Determine the (x, y) coordinate at the center of the cell enclosing the given text.  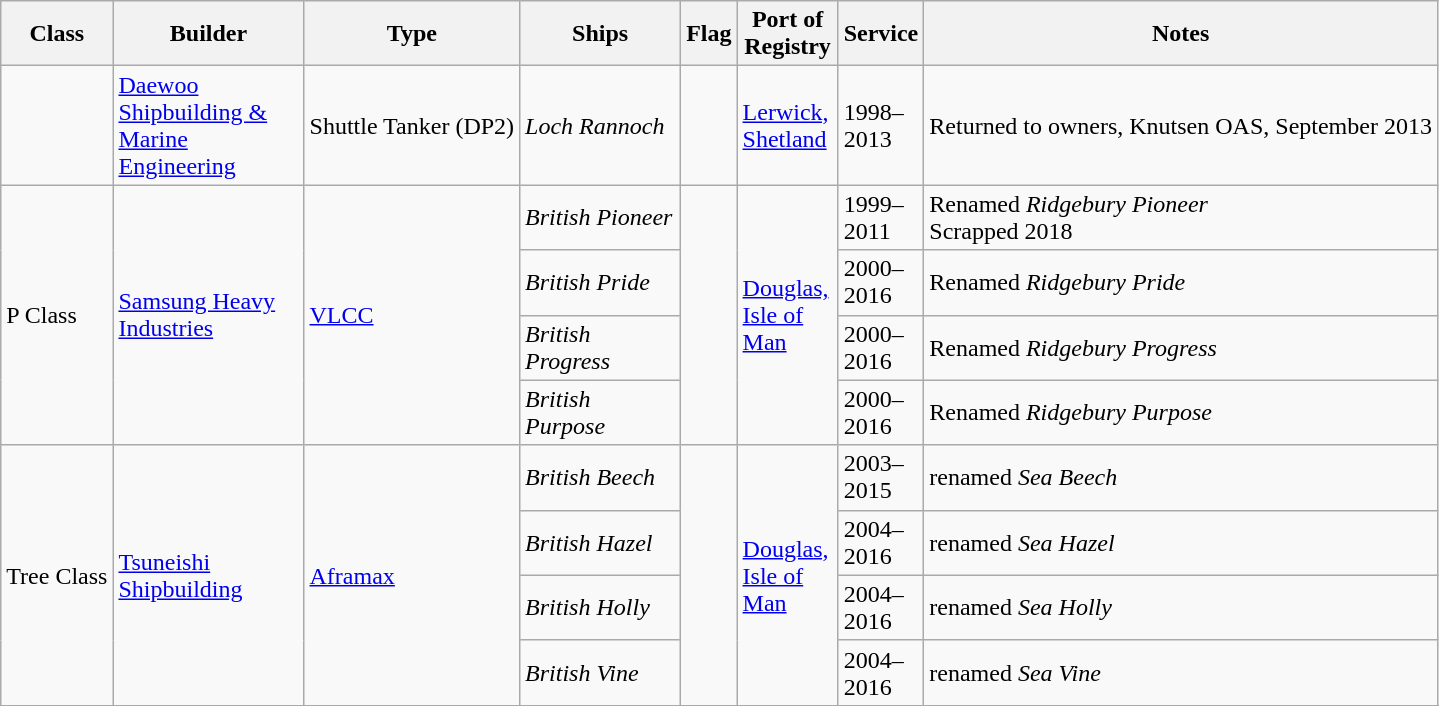
Renamed Ridgebury Pride (1181, 282)
Renamed Ridgebury Purpose (1181, 412)
Ships (600, 34)
British Pioneer (600, 218)
Notes (1181, 34)
Samsung Heavy Industries (208, 315)
Type (412, 34)
Shuttle Tanker (DP2) (412, 126)
British Vine (600, 672)
2003–2015 (881, 478)
renamed Sea Holly (1181, 608)
Daewoo Shipbuilding & Marine Engineering (208, 126)
Returned to owners, Knutsen OAS, September 2013 (1181, 126)
renamed Sea Vine (1181, 672)
British Pride (600, 282)
Class (57, 34)
Loch Rannoch (600, 126)
Builder (208, 34)
Service (881, 34)
British Hazel (600, 542)
Tree Class (57, 575)
Renamed Ridgebury Progress (1181, 348)
British Holly (600, 608)
Flag (709, 34)
Port of Registry (788, 34)
Aframax (412, 575)
British Progress (600, 348)
Tsuneishi Shipbuilding (208, 575)
Lerwick, Shetland (788, 126)
British Beech (600, 478)
VLCC (412, 315)
P Class (57, 315)
renamed Sea Hazel (1181, 542)
British Purpose (600, 412)
Renamed Ridgebury PioneerScrapped 2018 (1181, 218)
1999–2011 (881, 218)
renamed Sea Beech (1181, 478)
1998–2013 (881, 126)
